Extract the [x, y] coordinate from the center of the cell holding the provided text.  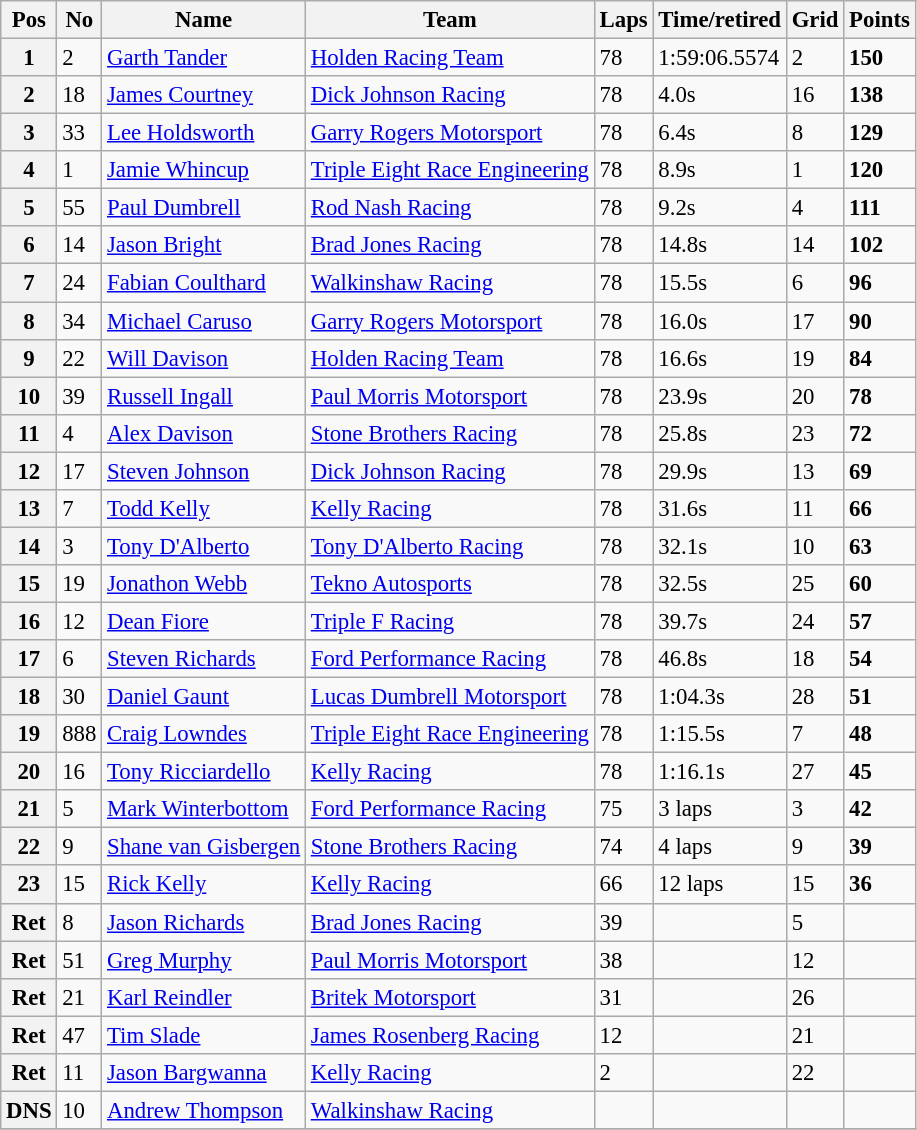
Tony Ricciardello [204, 772]
Steven Johnson [204, 471]
63 [880, 546]
Grid [814, 20]
Jason Richards [204, 922]
57 [880, 621]
1:04.3s [720, 697]
111 [880, 208]
6.4s [720, 133]
23.9s [720, 396]
45 [880, 772]
30 [80, 697]
Paul Dumbrell [204, 208]
Pos [29, 20]
Tekno Autosports [450, 584]
Greg Murphy [204, 960]
28 [814, 697]
Lee Holdsworth [204, 133]
150 [880, 58]
8.9s [720, 170]
38 [624, 960]
Todd Kelly [204, 509]
75 [624, 809]
Jonathon Webb [204, 584]
102 [880, 245]
29.9s [720, 471]
Andrew Thompson [204, 1110]
3 laps [720, 809]
74 [624, 847]
Jamie Whincup [204, 170]
16.6s [720, 358]
25.8s [720, 433]
Rod Nash Racing [450, 208]
47 [80, 1035]
Craig Lowndes [204, 734]
Tim Slade [204, 1035]
42 [880, 809]
Daniel Gaunt [204, 697]
120 [880, 170]
Will Davison [204, 358]
Karl Reindler [204, 997]
Steven Richards [204, 659]
33 [80, 133]
55 [80, 208]
Rick Kelly [204, 885]
1:15.5s [720, 734]
Points [880, 20]
16.0s [720, 321]
Laps [624, 20]
54 [880, 659]
60 [880, 584]
46.8s [720, 659]
Jason Bargwanna [204, 1073]
32.1s [720, 546]
26 [814, 997]
27 [814, 772]
Alex Davison [204, 433]
4.0s [720, 95]
69 [880, 471]
Mark Winterbottom [204, 809]
4 laps [720, 847]
Russell Ingall [204, 396]
48 [880, 734]
Shane van Gisbergen [204, 847]
25 [814, 584]
Tony D'Alberto Racing [450, 546]
90 [880, 321]
31.6s [720, 509]
Fabian Coulthard [204, 283]
84 [880, 358]
James Rosenberg Racing [450, 1035]
Britek Motorsport [450, 997]
DNS [29, 1110]
34 [80, 321]
15.5s [720, 283]
Time/retired [720, 20]
1:59:06.5574 [720, 58]
Michael Caruso [204, 321]
96 [880, 283]
Jason Bright [204, 245]
9.2s [720, 208]
12 laps [720, 885]
32.5s [720, 584]
31 [624, 997]
Team [450, 20]
72 [880, 433]
No [80, 20]
1:16.1s [720, 772]
138 [880, 95]
Lucas Dumbrell Motorsport [450, 697]
129 [880, 133]
Triple F Racing [450, 621]
Dean Fiore [204, 621]
Garth Tander [204, 58]
Name [204, 20]
James Courtney [204, 95]
Tony D'Alberto [204, 546]
14.8s [720, 245]
36 [880, 885]
888 [80, 734]
39.7s [720, 621]
